Find where the given text appears and provide that cell's center as [x, y] coordinate. 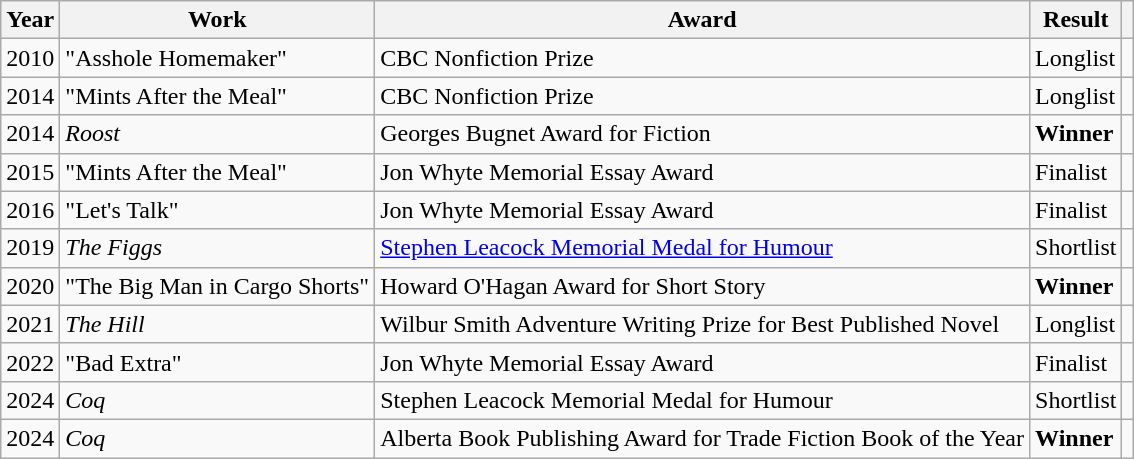
2022 [30, 362]
Alberta Book Publishing Award for Trade Fiction Book of the Year [702, 438]
Work [218, 20]
"Bad Extra" [218, 362]
"The Big Man in Cargo Shorts" [218, 286]
Howard O'Hagan Award for Short Story [702, 286]
"Asshole Homemaker" [218, 58]
2020 [30, 286]
2021 [30, 324]
Georges Bugnet Award for Fiction [702, 134]
2010 [30, 58]
2019 [30, 248]
2016 [30, 210]
Result [1076, 20]
The Hill [218, 324]
Year [30, 20]
The Figgs [218, 248]
Roost [218, 134]
2015 [30, 172]
"Let's Talk" [218, 210]
Award [702, 20]
Wilbur Smith Adventure Writing Prize for Best Published Novel [702, 324]
